Pinpoint the cell where the given text exists, returning its [x, y] midpoint coordinate. 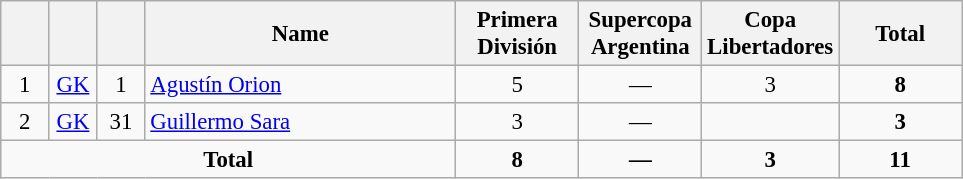
2 [25, 122]
Primera División [518, 34]
Guillermo Sara [300, 122]
31 [121, 122]
11 [900, 160]
Agustín Orion [300, 85]
5 [518, 85]
Supercopa Argentina [640, 34]
Name [300, 34]
Copa Libertadores [770, 34]
